Scan for the cell matching the given text and deliver its (x, y) coordinate at center. 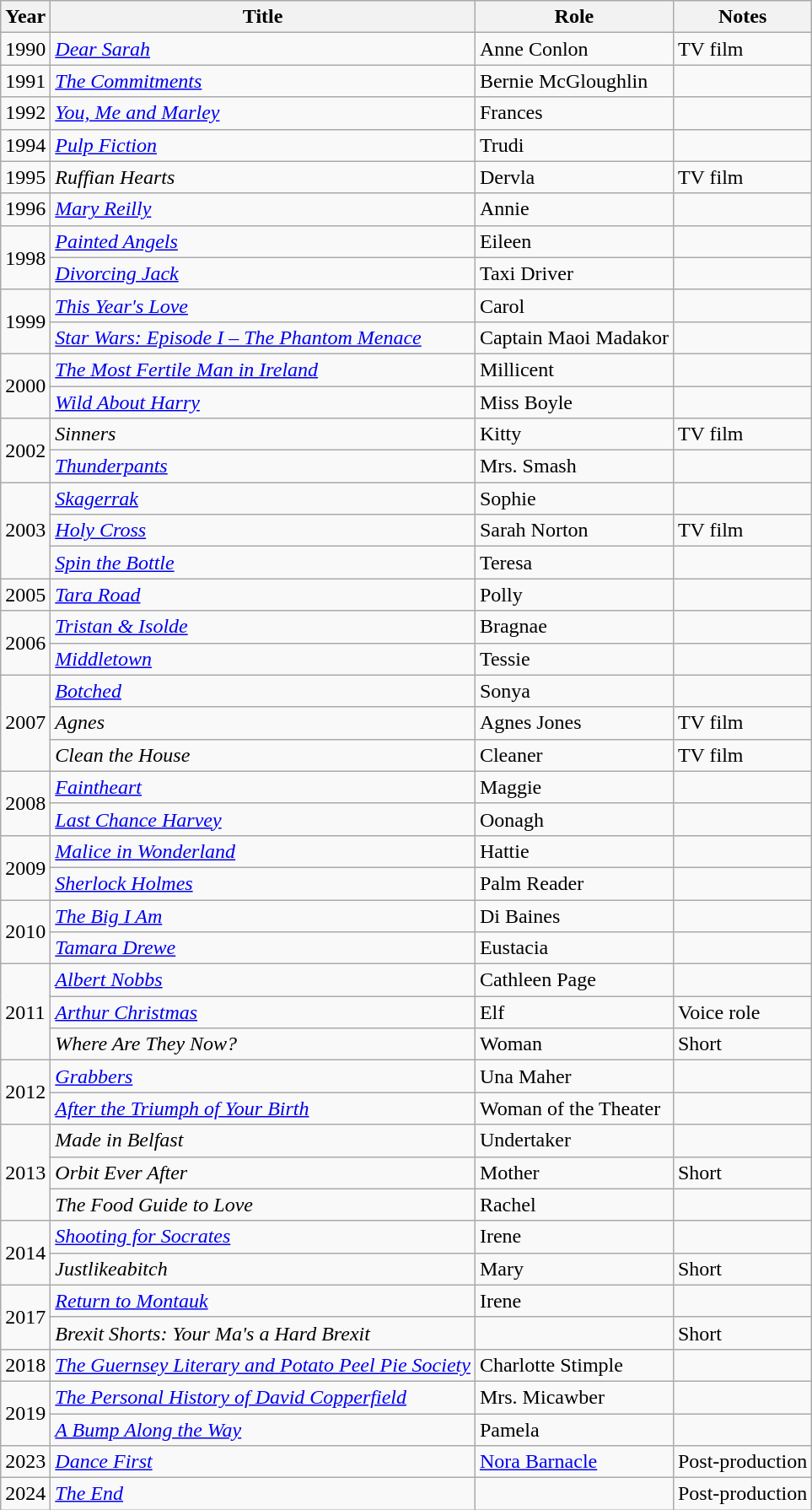
Carol (573, 305)
2018 (25, 1365)
Maggie (573, 787)
Pamela (573, 1430)
2011 (25, 1012)
After the Triumph of Your Birth (263, 1108)
Mrs. Smash (573, 466)
2017 (25, 1317)
2008 (25, 803)
Cleaner (573, 755)
Agnes Jones (573, 723)
2003 (25, 531)
Thunderpants (263, 466)
Made in Belfast (263, 1141)
Elf (573, 1012)
2010 (25, 931)
Bragnae (573, 627)
Sarah Norton (573, 531)
Middletown (263, 659)
2005 (25, 595)
Arthur Christmas (263, 1012)
Oonagh (573, 819)
Miss Boyle (573, 402)
2000 (25, 386)
Holy Cross (263, 531)
Woman (573, 1044)
The Commitments (263, 81)
2012 (25, 1092)
2024 (25, 1494)
Woman of the Theater (573, 1108)
1991 (25, 81)
The Big I Am (263, 915)
Tessie (573, 659)
1990 (25, 49)
Faintheart (263, 787)
Painted Angels (263, 241)
This Year's Love (263, 305)
Tristan & Isolde (263, 627)
Skagerrak (263, 499)
Dear Sarah (263, 49)
Sophie (573, 499)
Rachel (573, 1205)
Agnes (263, 723)
Nora Barnacle (573, 1462)
Palm Reader (573, 883)
Polly (573, 595)
Where Are They Now? (263, 1044)
1995 (25, 177)
Pulp Fiction (263, 145)
Sherlock Holmes (263, 883)
Malice in Wonderland (263, 851)
Star Wars: Episode I – The Phantom Menace (263, 337)
1994 (25, 145)
Role (573, 17)
Annie (573, 209)
The End (263, 1494)
Grabbers (263, 1076)
A Bump Along the Way (263, 1430)
Sonya (573, 691)
Dance First (263, 1462)
Wild About Harry (263, 402)
1996 (25, 209)
Botched (263, 691)
2023 (25, 1462)
Kitty (573, 434)
Last Chance Harvey (263, 819)
1992 (25, 113)
Anne Conlon (573, 49)
Eileen (573, 241)
Clean the House (263, 755)
Tamara Drewe (263, 948)
Title (263, 17)
The Most Fertile Man in Ireland (263, 369)
Spin the Bottle (263, 563)
Ruffian Hearts (263, 177)
Albert Nobbs (263, 980)
Undertaker (573, 1141)
The Food Guide to Love (263, 1205)
Mary Reilly (263, 209)
Frances (573, 113)
Teresa (573, 563)
Notes (742, 17)
1998 (25, 257)
2007 (25, 723)
Cathleen Page (573, 980)
Shooting for Socrates (263, 1237)
Return to Montauk (263, 1301)
Mrs. Micawber (573, 1397)
Sinners (263, 434)
Millicent (573, 369)
2014 (25, 1253)
2006 (25, 643)
2009 (25, 867)
Orbit Ever After (263, 1173)
You, Me and Marley (263, 113)
1999 (25, 321)
Year (25, 17)
The Guernsey Literary and Potato Peel Pie Society (263, 1365)
The Personal History of David Copperfield (263, 1397)
Taxi Driver (573, 273)
Captain Maoi Madakor (573, 337)
2019 (25, 1413)
Charlotte Stimple (573, 1365)
Di Baines (573, 915)
Mary (573, 1269)
Divorcing Jack (263, 273)
Tara Road (263, 595)
Una Maher (573, 1076)
2013 (25, 1173)
Voice role (742, 1012)
Dervla (573, 177)
Trudi (573, 145)
Eustacia (573, 948)
Mother (573, 1173)
2002 (25, 450)
Hattie (573, 851)
Brexit Shorts: Your Ma's a Hard Brexit (263, 1333)
Bernie McGloughlin (573, 81)
Justlikeabitch (263, 1269)
